Return the [X, Y] coordinate for the center point of the cell that contains the specified text.  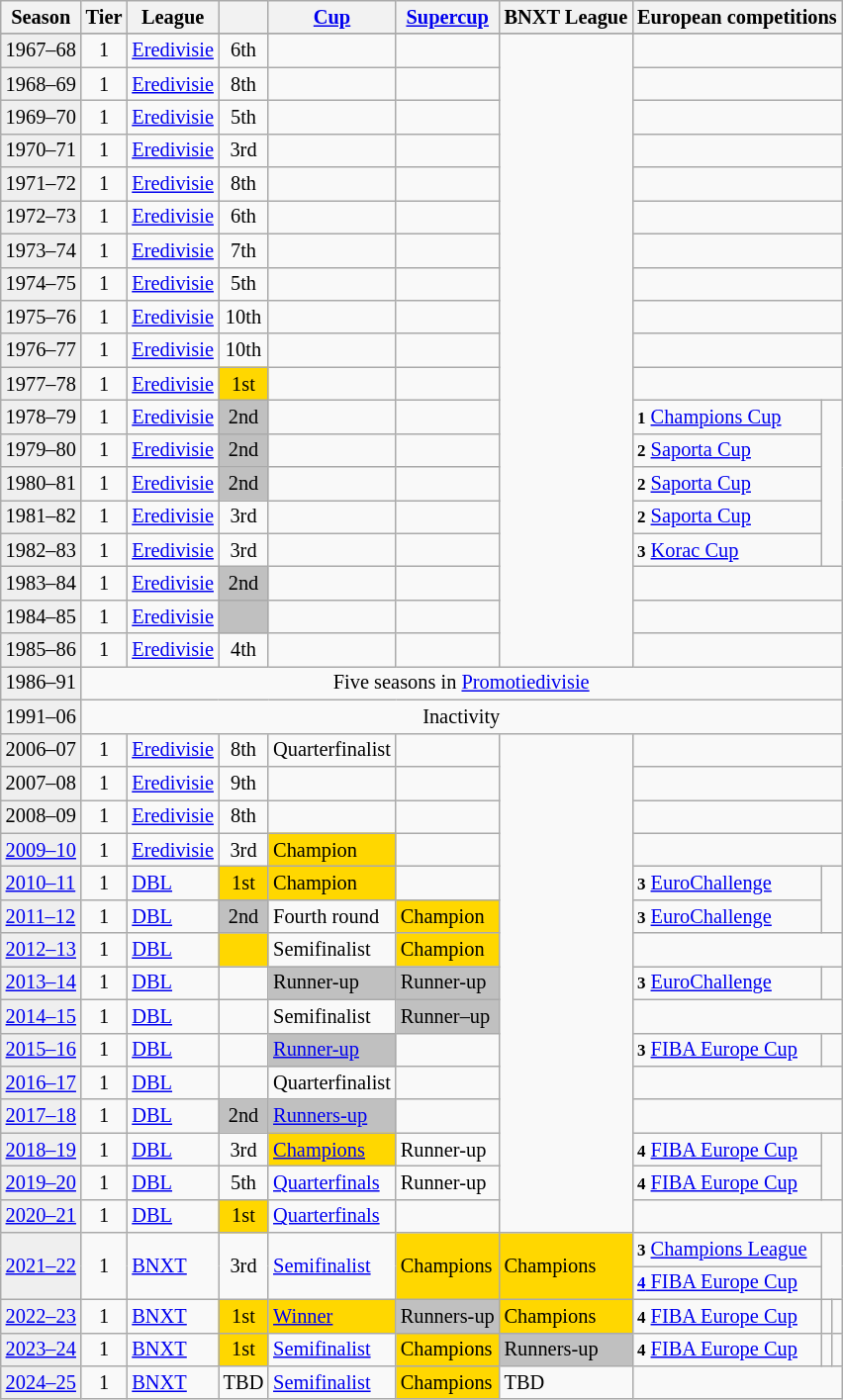
2018–19 [42, 1150]
1986–91 [42, 683]
4th [243, 650]
1991–06 [42, 716]
1969–70 [42, 117]
Cup [332, 17]
Five seasons in Promotiedivisie [461, 683]
Fourth round [332, 916]
1984–85 [42, 616]
Supercup [447, 17]
1975–76 [42, 317]
2017–18 [42, 1116]
2023–24 [42, 1350]
2009–10 [42, 850]
European competitions [737, 17]
2010–11 [42, 883]
2021–22 [42, 1266]
1976–77 [42, 350]
2014–15 [42, 1016]
2013–14 [42, 982]
1 Champions Cup [726, 417]
1968–69 [42, 84]
1973–74 [42, 250]
BNXT League [566, 17]
1967–68 [42, 50]
2022–23 [42, 1316]
2020–21 [42, 1216]
7th [243, 250]
1977–78 [42, 384]
2011–12 [42, 916]
1974–75 [42, 284]
2024–25 [42, 1382]
2016–17 [42, 1082]
3 Champions League [726, 1250]
3 Korac Cup [726, 550]
1983–84 [42, 583]
2007–08 [42, 783]
Tier [105, 17]
Inactivity [461, 716]
1972–73 [42, 217]
Runner–up [447, 1016]
2012–13 [42, 950]
League [172, 17]
2006–07 [42, 750]
3 FIBA Europe Cup [726, 1050]
1985–86 [42, 650]
1970–71 [42, 150]
1979–80 [42, 450]
1971–72 [42, 184]
1982–83 [42, 550]
Winner [332, 1316]
1978–79 [42, 417]
1981–82 [42, 516]
9th [243, 783]
Season [42, 17]
2008–09 [42, 816]
2015–16 [42, 1050]
1980–81 [42, 484]
2019–20 [42, 1182]
